Return the [X, Y] coordinate for the center point of the cell that contains the specified text.  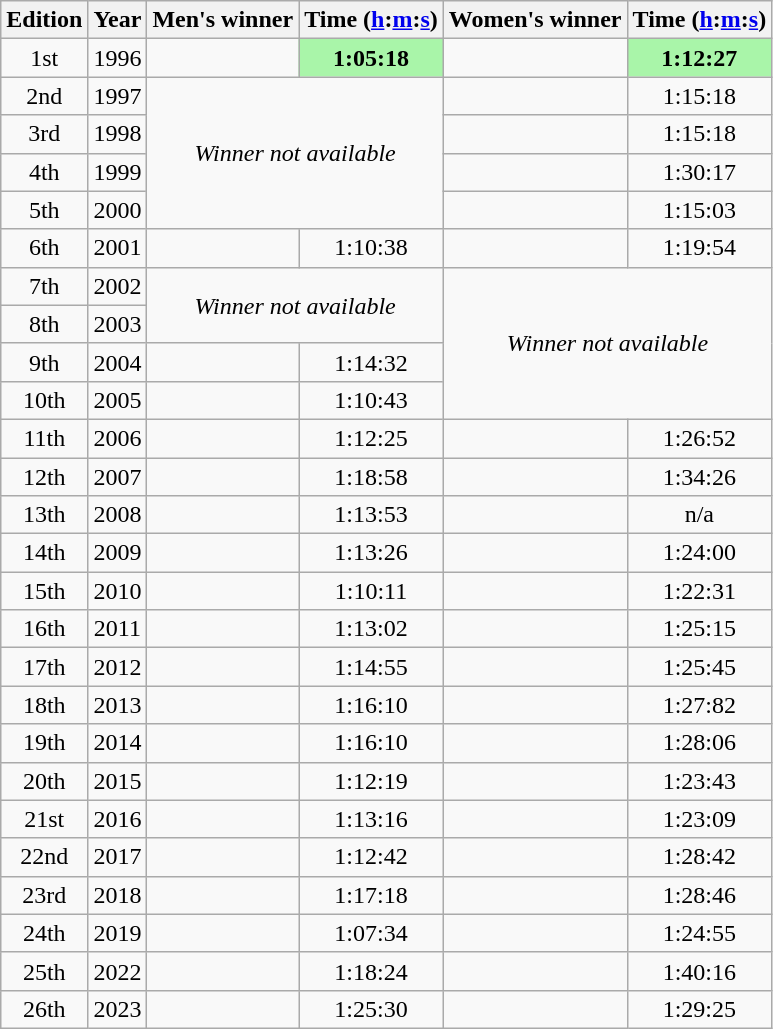
12th [44, 477]
2022 [118, 971]
25th [44, 971]
1:40:16 [700, 971]
1:27:82 [700, 705]
1:28:06 [700, 743]
2nd [44, 96]
1:12:42 [372, 857]
1:24:00 [700, 553]
16th [44, 629]
23rd [44, 895]
1:25:45 [700, 667]
1:14:55 [372, 667]
9th [44, 362]
2005 [118, 400]
10th [44, 400]
1:28:42 [700, 857]
1:05:18 [372, 58]
2023 [118, 1009]
2016 [118, 819]
1:24:55 [700, 933]
1st [44, 58]
2012 [118, 667]
2013 [118, 705]
2007 [118, 477]
2001 [118, 248]
2009 [118, 553]
2011 [118, 629]
1:13:16 [372, 819]
1:25:15 [700, 629]
1:12:19 [372, 781]
1999 [118, 172]
21st [44, 819]
1:22:31 [700, 591]
1:25:30 [372, 1009]
14th [44, 553]
1:13:02 [372, 629]
1:13:53 [372, 515]
1:26:52 [700, 438]
2008 [118, 515]
1:10:43 [372, 400]
1:15:03 [700, 210]
2002 [118, 286]
2015 [118, 781]
Edition [44, 20]
Women's winner [535, 20]
2003 [118, 324]
2019 [118, 933]
1:10:38 [372, 248]
2017 [118, 857]
11th [44, 438]
1998 [118, 134]
2018 [118, 895]
1:17:18 [372, 895]
Year [118, 20]
2014 [118, 743]
1997 [118, 96]
2000 [118, 210]
2004 [118, 362]
15th [44, 591]
2010 [118, 591]
6th [44, 248]
3rd [44, 134]
1:30:17 [700, 172]
Men's winner [223, 20]
1:07:34 [372, 933]
1:12:27 [700, 58]
1:14:32 [372, 362]
18th [44, 705]
1:29:25 [700, 1009]
20th [44, 781]
n/a [700, 515]
19th [44, 743]
1:13:26 [372, 553]
17th [44, 667]
1:18:24 [372, 971]
1:23:09 [700, 819]
22nd [44, 857]
1996 [118, 58]
24th [44, 933]
1:23:43 [700, 781]
5th [44, 210]
1:19:54 [700, 248]
4th [44, 172]
1:18:58 [372, 477]
1:12:25 [372, 438]
8th [44, 324]
7th [44, 286]
1:34:26 [700, 477]
2006 [118, 438]
26th [44, 1009]
1:28:46 [700, 895]
1:10:11 [372, 591]
13th [44, 515]
